Extract the [x, y] coordinate from the center of the cell holding the provided text.  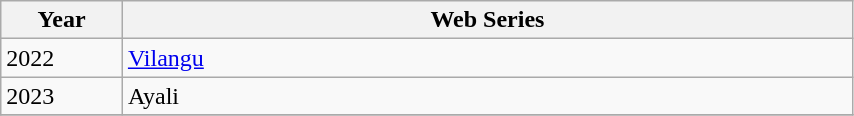
Web Series [487, 20]
2023 [62, 96]
Year [62, 20]
Ayali [487, 96]
Vilangu [487, 58]
2022 [62, 58]
